Detect which cell encompasses the target text, then output its (X, Y) center coordinate. 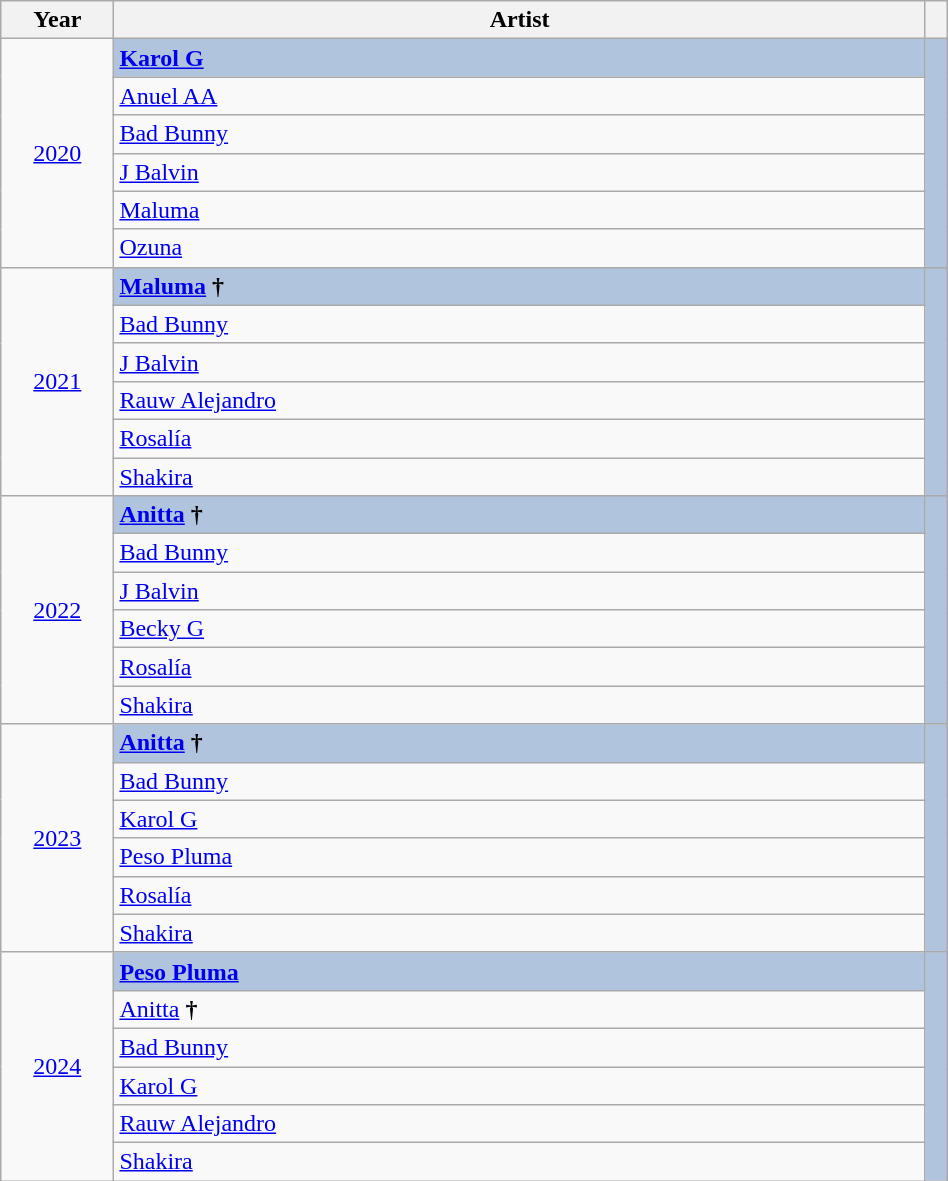
2021 (58, 381)
2022 (58, 610)
2020 (58, 153)
Year (58, 20)
Artist (520, 20)
Anuel AA (520, 96)
Maluma † (520, 286)
Maluma (520, 210)
2023 (58, 838)
Ozuna (520, 248)
Becky G (520, 629)
2024 (58, 1066)
